For the text-containing cell, return its midpoint in (x, y) coordinate format. 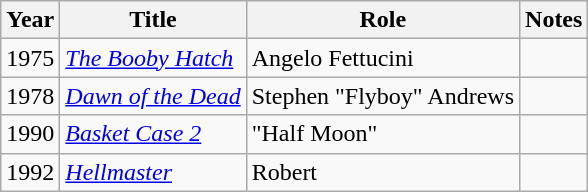
1992 (30, 172)
1990 (30, 134)
Notes (554, 20)
Robert (382, 172)
"Half Moon" (382, 134)
Hellmaster (153, 172)
1978 (30, 96)
Angelo Fettucini (382, 58)
Role (382, 20)
1975 (30, 58)
Stephen "Flyboy" Andrews (382, 96)
Year (30, 20)
Title (153, 20)
Dawn of the Dead (153, 96)
Basket Case 2 (153, 134)
The Booby Hatch (153, 58)
